Find where the given text appears and provide that cell's center as (X, Y) coordinate. 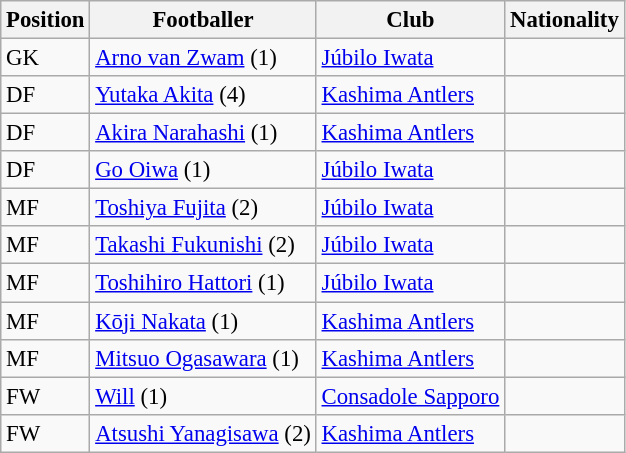
Atsushi Yanagisawa (2) (203, 433)
Mitsuo Ogasawara (1) (203, 358)
GK (46, 58)
Go Oiwa (1) (203, 170)
Will (1) (203, 396)
Akira Narahashi (1) (203, 133)
Consadole Sapporo (410, 396)
Footballer (203, 20)
Takashi Fukunishi (2) (203, 245)
Kōji Nakata (1) (203, 321)
Nationality (564, 20)
Club (410, 20)
Toshihiro Hattori (1) (203, 283)
Arno van Zwam (1) (203, 58)
Position (46, 20)
Yutaka Akita (4) (203, 95)
Toshiya Fujita (2) (203, 208)
